Return the (x, y) coordinate for the center point of the cell that contains the specified text.  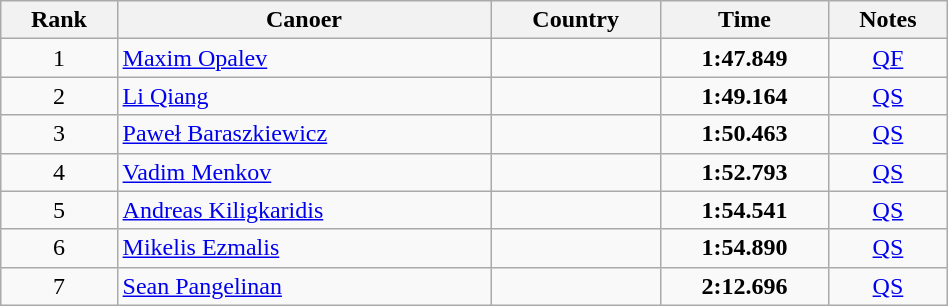
Paweł Baraszkiewicz (304, 134)
1:54.541 (744, 210)
1:52.793 (744, 172)
1 (59, 58)
7 (59, 286)
Time (744, 20)
1:54.890 (744, 248)
2 (59, 96)
Li Qiang (304, 96)
6 (59, 248)
QF (888, 58)
2:12.696 (744, 286)
Canoer (304, 20)
Notes (888, 20)
Rank (59, 20)
Mikelis Ezmalis (304, 248)
1:49.164 (744, 96)
4 (59, 172)
1:47.849 (744, 58)
Maxim Opalev (304, 58)
5 (59, 210)
3 (59, 134)
Vadim Menkov (304, 172)
Sean Pangelinan (304, 286)
1:50.463 (744, 134)
Country (576, 20)
Andreas Kiligkaridis (304, 210)
